Return the [x, y] coordinate for the center point of the cell that contains the specified text.  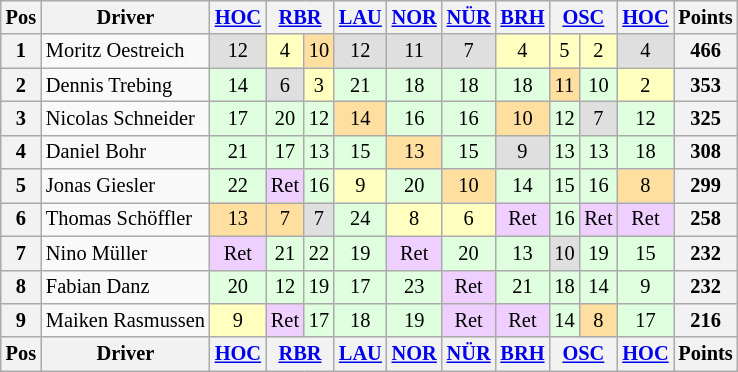
1 [21, 51]
Dennis Trebing [126, 85]
Daniel Bohr [126, 152]
308 [706, 152]
Nino Müller [126, 253]
24 [360, 219]
216 [706, 320]
Fabian Danz [126, 287]
Thomas Schöffler [126, 219]
Jonas Giesler [126, 186]
258 [706, 219]
325 [706, 118]
Maiken Rasmussen [126, 320]
Nicolas Schneider [126, 118]
353 [706, 85]
23 [414, 287]
Moritz Oestreich [126, 51]
299 [706, 186]
466 [706, 51]
